Scan for the cell matching the given text and deliver its [X, Y] coordinate at center. 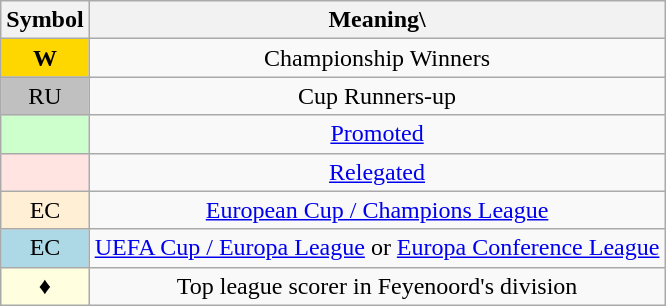
Top league scorer in Feyenoord's division [377, 286]
Promoted [377, 134]
Championship Winners [377, 58]
Meaning\ [377, 20]
Symbol [45, 20]
RU [45, 96]
UEFA Cup / Europa League or Europa Conference League [377, 248]
Cup Runners-up [377, 96]
W [45, 58]
Relegated [377, 172]
European Cup / Champions League [377, 210]
♦ [45, 286]
